Output the (X, Y) coordinate of the center of the cell containing the given text.  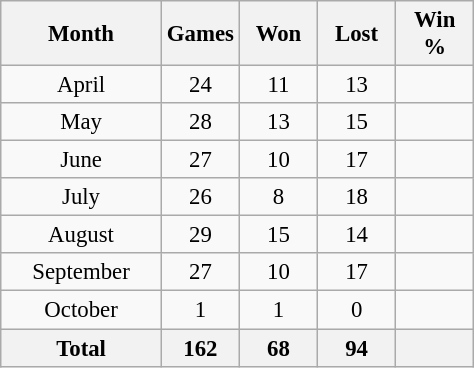
68 (278, 348)
29 (200, 235)
June (82, 160)
94 (357, 348)
Won (278, 34)
Win % (435, 34)
11 (278, 85)
Month (82, 34)
July (82, 197)
Lost (357, 34)
18 (357, 197)
14 (357, 235)
162 (200, 348)
0 (357, 310)
October (82, 310)
Total (82, 348)
24 (200, 85)
May (82, 122)
26 (200, 197)
September (82, 273)
April (82, 85)
August (82, 235)
8 (278, 197)
Games (200, 34)
28 (200, 122)
